Pinpoint the cell where the given text exists, returning its [X, Y] midpoint coordinate. 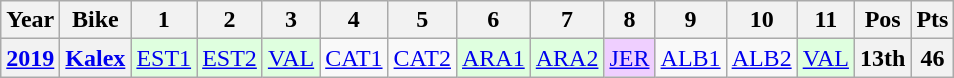
ALB1 [690, 58]
Pts [932, 20]
2019 [30, 58]
Bike [96, 20]
CAT2 [422, 58]
4 [354, 20]
46 [932, 58]
3 [290, 20]
11 [826, 20]
9 [690, 20]
EST2 [230, 58]
JER [630, 58]
Pos [882, 20]
8 [630, 20]
Kalex [96, 58]
10 [762, 20]
13th [882, 58]
2 [230, 20]
1 [164, 20]
6 [493, 20]
CAT1 [354, 58]
EST1 [164, 58]
ARA1 [493, 58]
Year [30, 20]
5 [422, 20]
ARA2 [567, 58]
7 [567, 20]
ALB2 [762, 58]
